From the cell containing the given text, extract its center point as [X, Y] coordinate. 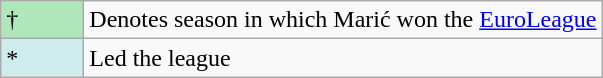
Denotes season in which Marić won the EuroLeague [343, 20]
* [42, 58]
† [42, 20]
Led the league [343, 58]
